Pinpoint the cell where the given text exists, returning its (x, y) midpoint coordinate. 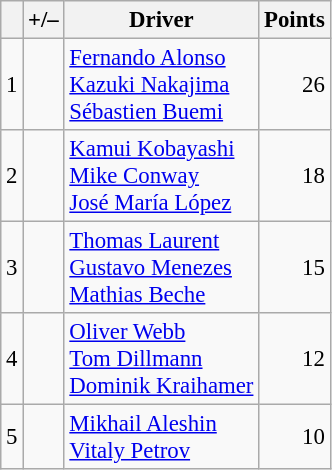
Mikhail Aleshin Vitaly Petrov (162, 438)
Driver (162, 20)
Oliver Webb Tom Dillmann Dominik Kraihamer (162, 359)
Points (294, 20)
2 (12, 176)
5 (12, 438)
4 (12, 359)
26 (294, 85)
12 (294, 359)
1 (12, 85)
+/– (44, 20)
10 (294, 438)
18 (294, 176)
Fernando Alonso Kazuki Nakajima Sébastien Buemi (162, 85)
Thomas Laurent Gustavo Menezes Mathias Beche (162, 268)
15 (294, 268)
3 (12, 268)
Kamui Kobayashi Mike Conway José María López (162, 176)
